Capture the cell that displays the provided text and extract its [x, y] central coordinate. 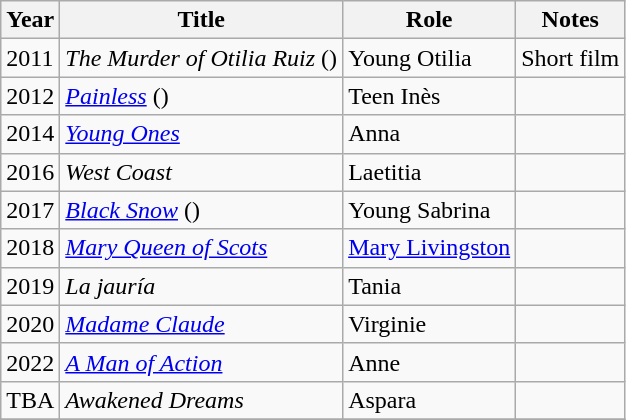
Short film [570, 58]
Virginie [430, 324]
2020 [30, 324]
Teen Inès [430, 96]
2011 [30, 58]
Title [202, 20]
Anna [430, 134]
Anne [430, 362]
2019 [30, 286]
2018 [30, 248]
Year [30, 20]
Tania [430, 286]
2014 [30, 134]
A Man of Action [202, 362]
Young Sabrina [430, 210]
Painless () [202, 96]
La jauría [202, 286]
Black Snow () [202, 210]
Notes [570, 20]
Mary Queen of Scots [202, 248]
Madame Claude [202, 324]
Laetitia [430, 172]
Role [430, 20]
West Coast [202, 172]
Aspara [430, 400]
2022 [30, 362]
2016 [30, 172]
Mary Livingston [430, 248]
Young Otilia [430, 58]
The Murder of Otilia Ruiz () [202, 58]
TBA [30, 400]
2017 [30, 210]
Young Ones [202, 134]
Awakened Dreams [202, 400]
2012 [30, 96]
